Identify which cell holds the provided text, then report its [X, Y] central coordinate. 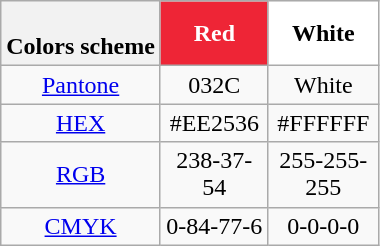
RGB [81, 174]
238-37-54 [214, 174]
255-255-255 [323, 174]
0-0-0-0 [323, 226]
Colors scheme [81, 34]
#EE2536 [214, 123]
0-84-77-6 [214, 226]
032C [214, 85]
HEX [81, 123]
Red [214, 34]
CMYK [81, 226]
#FFFFFF [323, 123]
Pantone [81, 85]
